For the text-containing cell, return its midpoint in [X, Y] coordinate format. 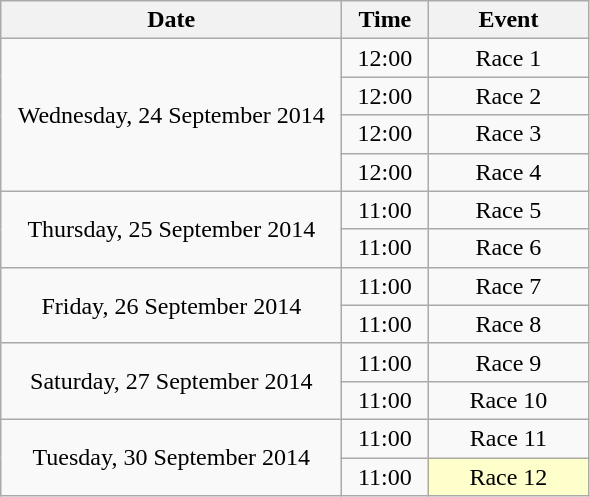
Race 1 [508, 58]
Event [508, 20]
Race 2 [508, 96]
Friday, 26 September 2014 [172, 305]
Race 8 [508, 324]
Saturday, 27 September 2014 [172, 381]
Race 12 [508, 477]
Race 5 [508, 210]
Race 9 [508, 362]
Tuesday, 30 September 2014 [172, 457]
Date [172, 20]
Thursday, 25 September 2014 [172, 229]
Race 6 [508, 248]
Race 4 [508, 172]
Race 3 [508, 134]
Race 11 [508, 438]
Race 7 [508, 286]
Race 10 [508, 400]
Time [385, 20]
Wednesday, 24 September 2014 [172, 115]
